Determine the [x, y] coordinate at the center of the cell enclosing the given text.  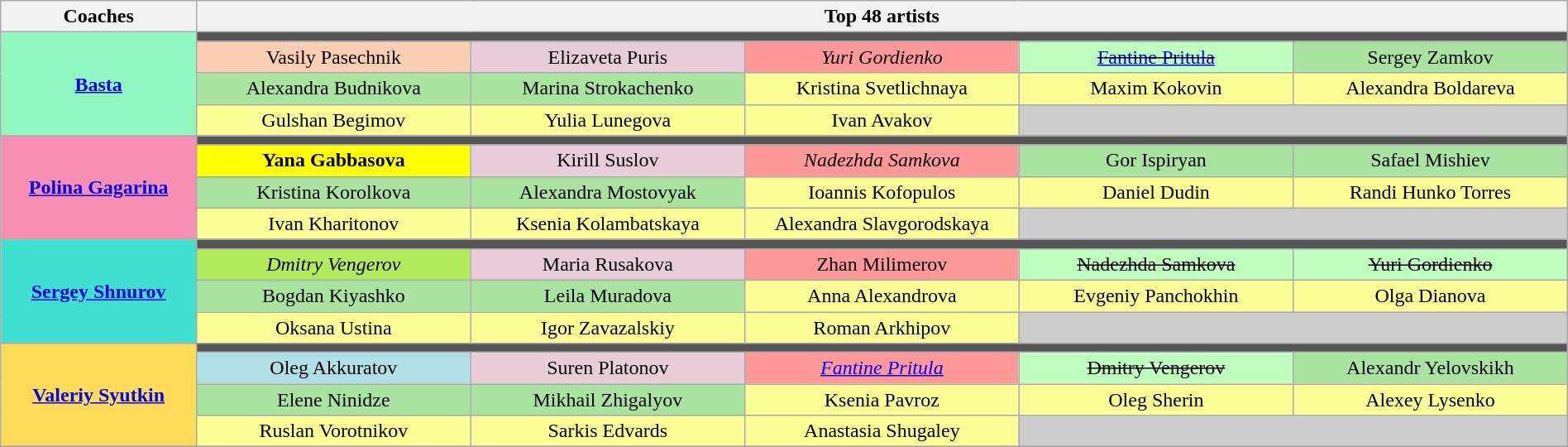
Oleg Akkuratov [334, 368]
Maxim Kokovin [1156, 89]
Gulshan Begimov [334, 120]
Basta [99, 84]
Alexandra Budnikova [334, 89]
Sergey Shnurov [99, 291]
Bogdan Kiyashko [334, 296]
Suren Platonov [608, 368]
Gor Ispiryan [1156, 161]
Elizaveta Puris [608, 57]
Sergey Zamkov [1431, 57]
Ksenia Pavroz [882, 400]
Yana Gabbasova [334, 161]
Ruslan Vorotnikov [334, 431]
Kristina Korolkova [334, 192]
Ksenia Kolambatskaya [608, 223]
Ivan Kharitonov [334, 223]
Coaches [99, 17]
Sarkis Edvards [608, 431]
Alexandra Mostovyak [608, 192]
Top 48 artists [882, 17]
Roman Arkhipov [882, 327]
Olga Dianova [1431, 296]
Ivan Avakov [882, 120]
Evgeniy Panchokhin [1156, 296]
Ioannis Kofopulos [882, 192]
Alexandra Boldareva [1431, 89]
Leila Muradova [608, 296]
Kirill Suslov [608, 161]
Daniel Dudin [1156, 192]
Marina Strokachenko [608, 89]
Igor Zavazalskiy [608, 327]
Zhan Milimerov [882, 264]
Anna Alexandrova [882, 296]
Anastasia Shugaley [882, 431]
Safael Mishiev [1431, 161]
Mikhail Zhigalyov [608, 400]
Kristina Svetlichnaya [882, 89]
Elene Ninidze [334, 400]
Vasily Pasechnik [334, 57]
Valeriy Syutkin [99, 396]
Polina Gagarina [99, 187]
Oksana Ustina [334, 327]
Alexey Lysenko [1431, 400]
Maria Rusakova [608, 264]
Oleg Sherin [1156, 400]
Alexandra Slavgorodskaya [882, 223]
Yulia Lunegova [608, 120]
Alexandr Yelovskikh [1431, 368]
Randi Hunko Torres [1431, 192]
